Output the [X, Y] coordinate of the center of the cell containing the given text.  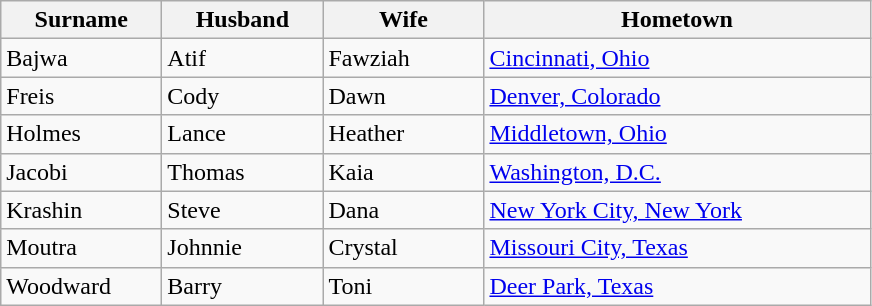
Atif [242, 58]
Thomas [242, 172]
Dawn [404, 96]
Middletown, Ohio [677, 134]
Krashin [82, 210]
Kaia [404, 172]
Denver, Colorado [677, 96]
Freis [82, 96]
Barry [242, 286]
Husband [242, 20]
New York City, New York [677, 210]
Johnnie [242, 248]
Wife [404, 20]
Dana [404, 210]
Bajwa [82, 58]
Washington, D.C. [677, 172]
Woodward [82, 286]
Crystal [404, 248]
Cody [242, 96]
Holmes [82, 134]
Cincinnati, Ohio [677, 58]
Missouri City, Texas [677, 248]
Moutra [82, 248]
Steve [242, 210]
Jacobi [82, 172]
Heather [404, 134]
Fawziah [404, 58]
Deer Park, Texas [677, 286]
Toni [404, 286]
Hometown [677, 20]
Lance [242, 134]
Surname [82, 20]
